Scan for the cell matching the given text and deliver its (X, Y) coordinate at center. 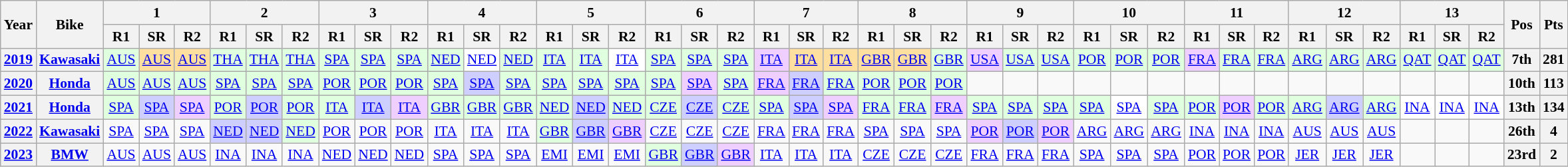
5 (591, 13)
8 (912, 13)
Year (19, 24)
13 (1452, 13)
3 (373, 13)
11 (1237, 13)
7 (806, 13)
113 (1553, 84)
13th (1521, 108)
2020 (19, 84)
10th (1521, 84)
10 (1129, 13)
134 (1553, 108)
6 (699, 13)
9 (1020, 13)
BMW (69, 155)
7th (1521, 60)
2023 (19, 155)
Bike (69, 24)
Pts (1553, 24)
281 (1553, 60)
2021 (19, 108)
2019 (19, 60)
Pos (1521, 24)
26th (1521, 131)
2022 (19, 131)
23rd (1521, 155)
12 (1344, 13)
1 (156, 13)
